Scan for the cell matching the given text and deliver its [X, Y] coordinate at center. 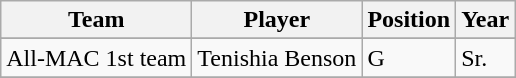
All-MAC 1st team [96, 58]
Player [277, 20]
Year [486, 20]
Position [409, 20]
G [409, 58]
Sr. [486, 58]
Team [96, 20]
Tenishia Benson [277, 58]
